Search for the cell housing the specified text and yield its (X, Y) center coordinate. 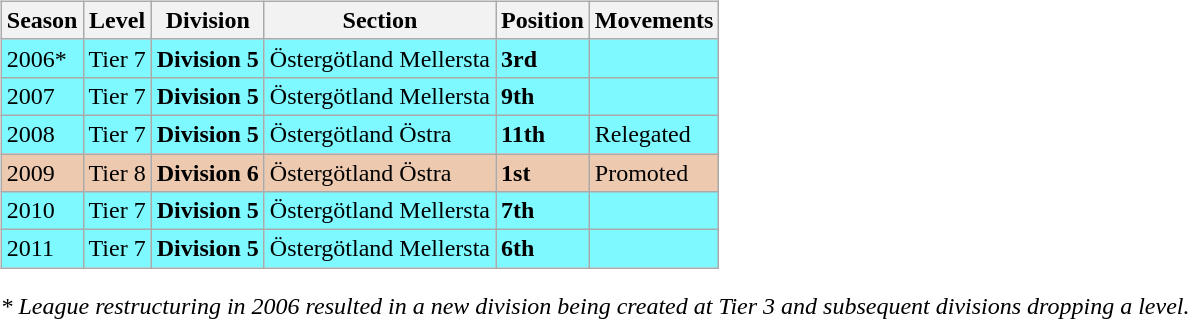
9th (543, 96)
Promoted (654, 173)
2006* (42, 58)
2007 (42, 96)
Division (208, 20)
6th (543, 249)
7th (543, 211)
Section (380, 20)
Relegated (654, 134)
Division 6 (208, 173)
Level (117, 20)
Movements (654, 20)
2011 (42, 249)
Position (543, 20)
2008 (42, 134)
1st (543, 173)
Season (42, 20)
2009 (42, 173)
Tier 8 (117, 173)
3rd (543, 58)
2010 (42, 211)
11th (543, 134)
